From the cell containing the given text, extract its center point as (x, y) coordinate. 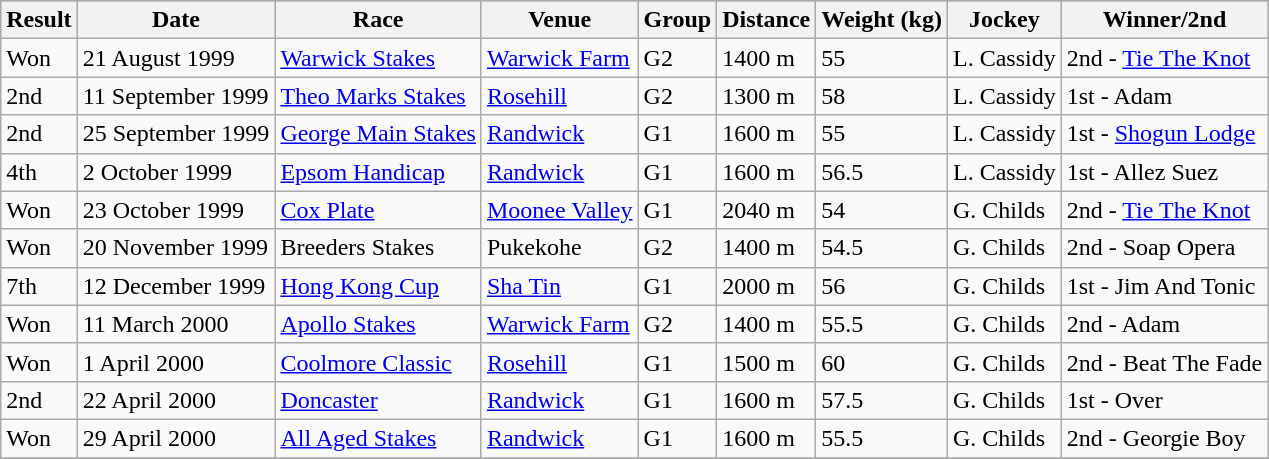
Winner/2nd (1164, 20)
1st - Over (1164, 400)
2040 m (766, 210)
56.5 (882, 172)
Race (378, 20)
54 (882, 210)
Hong Kong Cup (378, 286)
1300 m (766, 96)
56 (882, 286)
60 (882, 362)
23 October 1999 (176, 210)
1st - Shogun Lodge (1164, 134)
Warwick Stakes (378, 58)
Weight (kg) (882, 20)
29 April 2000 (176, 438)
11 March 2000 (176, 324)
1st - Jim And Tonic (1164, 286)
54.5 (882, 248)
11 September 1999 (176, 96)
1st - Allez Suez (1164, 172)
Doncaster (378, 400)
21 August 1999 (176, 58)
Apollo Stakes (378, 324)
57.5 (882, 400)
Coolmore Classic (378, 362)
George Main Stakes (378, 134)
22 April 2000 (176, 400)
2 October 1999 (176, 172)
Jockey (1004, 20)
All Aged Stakes (378, 438)
Epsom Handicap (378, 172)
12 December 1999 (176, 286)
1 April 2000 (176, 362)
Date (176, 20)
Cox Plate (378, 210)
Breeders Stakes (378, 248)
Result (39, 20)
Pukekohe (560, 248)
4th (39, 172)
7th (39, 286)
Group (678, 20)
1st - Adam (1164, 96)
58 (882, 96)
Venue (560, 20)
1500 m (766, 362)
2000 m (766, 286)
Moonee Valley (560, 210)
25 September 1999 (176, 134)
Sha Tin (560, 286)
2nd - Beat The Fade (1164, 362)
2nd - Soap Opera (1164, 248)
Distance (766, 20)
Theo Marks Stakes (378, 96)
20 November 1999 (176, 248)
2nd - Georgie Boy (1164, 438)
2nd - Adam (1164, 324)
